Locate the cell with the specified text and output its [x, y] center coordinate. 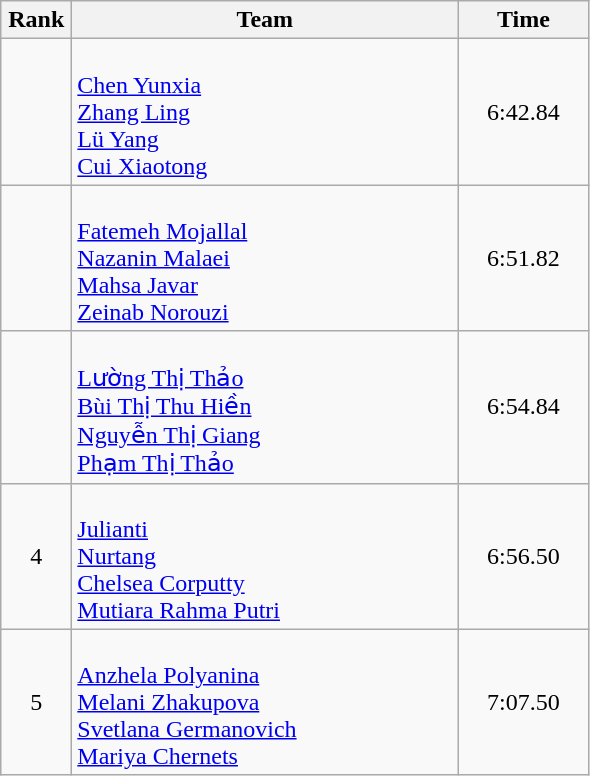
4 [36, 556]
6:54.84 [524, 407]
6:42.84 [524, 112]
Chen YunxiaZhang LingLü YangCui Xiaotong [265, 112]
Time [524, 20]
6:51.82 [524, 258]
5 [36, 702]
Rank [36, 20]
Anzhela PolyaninaMelani ZhakupovaSvetlana GermanovichMariya Chernets [265, 702]
Fatemeh MojallalNazanin MalaeiMahsa JavarZeinab Norouzi [265, 258]
7:07.50 [524, 702]
Team [265, 20]
Lường Thị ThảoBùi Thị Thu HiềnNguyễn Thị GiangPhạm Thị Thảo [265, 407]
6:56.50 [524, 556]
JuliantiNurtangChelsea CorputtyMutiara Rahma Putri [265, 556]
